Pinpoint the cell where the given text exists, returning its (X, Y) midpoint coordinate. 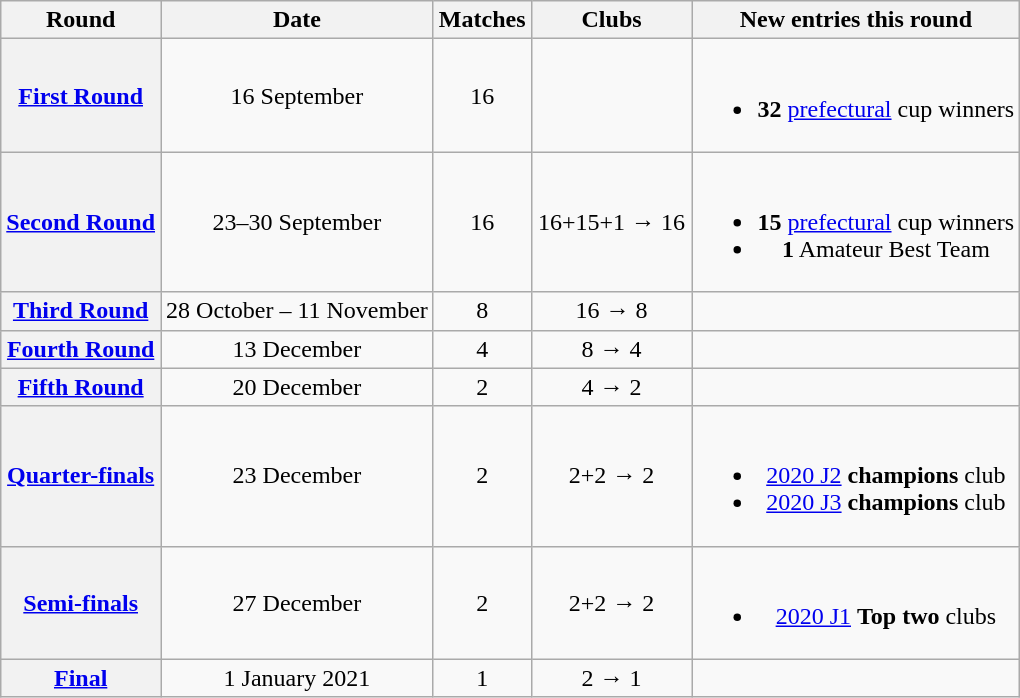
27 December (298, 602)
32 prefectural cup winners (856, 96)
23 December (298, 476)
New entries this round (856, 20)
Third Round (81, 311)
2 → 1 (612, 678)
2020 J2 champions club2020 J3 champions club (856, 476)
Fifth Round (81, 387)
Round (81, 20)
2020 J1 Top two clubs (856, 602)
Second Round (81, 222)
Fourth Round (81, 349)
4 (482, 349)
28 October – 11 November (298, 311)
8 → 4 (612, 349)
13 December (298, 349)
1 January 2021 (298, 678)
15 prefectural cup winners1 Amateur Best Team (856, 222)
First Round (81, 96)
16 → 8 (612, 311)
Semi-finals (81, 602)
Date (298, 20)
20 December (298, 387)
16+15+1 → 16 (612, 222)
Quarter-finals (81, 476)
Clubs (612, 20)
4 → 2 (612, 387)
1 (482, 678)
16 September (298, 96)
23–30 September (298, 222)
8 (482, 311)
Matches (482, 20)
Final (81, 678)
